Provide the (X, Y) coordinate of the cell's center where the given text is located.  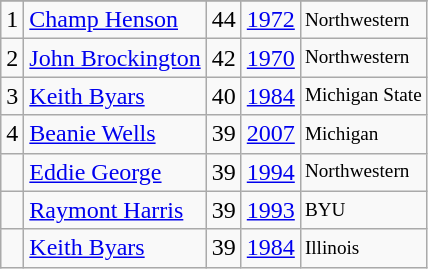
Michigan State (363, 96)
3 (12, 96)
Illinois (363, 248)
John Brockington (115, 58)
1 (12, 20)
Raymont Harris (115, 210)
1970 (270, 58)
Eddie George (115, 172)
2007 (270, 134)
40 (224, 96)
2 (12, 58)
BYU (363, 210)
1972 (270, 20)
Michigan (363, 134)
Beanie Wells (115, 134)
42 (224, 58)
1994 (270, 172)
Champ Henson (115, 20)
4 (12, 134)
44 (224, 20)
1993 (270, 210)
